Return the (x, y) coordinate for the center point of the cell that contains the specified text.  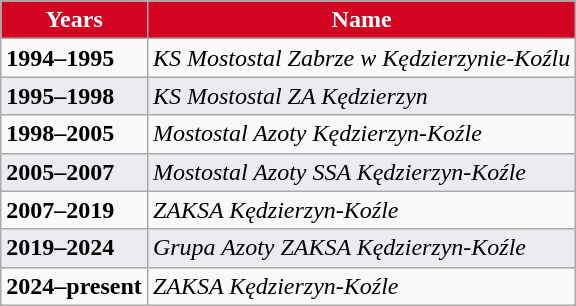
Years (74, 20)
Mostostal Azoty SSA Kędzierzyn-Koźle (361, 172)
Mostostal Azoty Kędzierzyn-Koźle (361, 134)
KS Mostostal Zabrze w Kędzierzynie-Koźlu (361, 58)
KS Mostostal ZA Kędzierzyn (361, 96)
1995–1998 (74, 96)
Grupa Azoty ZAKSA Kędzierzyn-Koźle (361, 248)
Name (361, 20)
2005–2007 (74, 172)
1994–1995 (74, 58)
2019–2024 (74, 248)
2007–2019 (74, 210)
2024–present (74, 286)
1998–2005 (74, 134)
